Search for the cell housing the specified text and yield its [x, y] center coordinate. 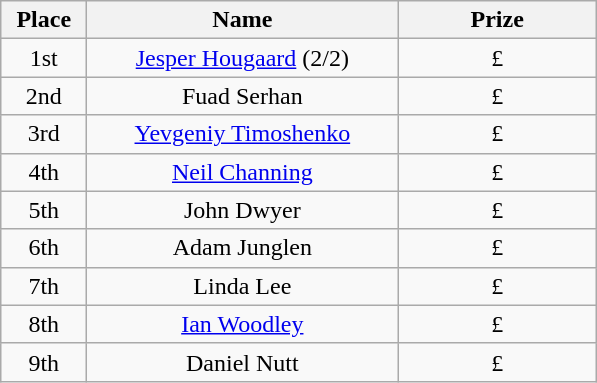
3rd [44, 134]
Neil Channing [242, 172]
9th [44, 362]
5th [44, 210]
8th [44, 324]
1st [44, 58]
Jesper Hougaard (2/2) [242, 58]
Daniel Nutt [242, 362]
Yevgeniy Timoshenko [242, 134]
Place [44, 20]
Prize [498, 20]
Name [242, 20]
2nd [44, 96]
Ian Woodley [242, 324]
Adam Junglen [242, 248]
4th [44, 172]
Fuad Serhan [242, 96]
John Dwyer [242, 210]
7th [44, 286]
Linda Lee [242, 286]
6th [44, 248]
